Identify which cell holds the provided text, then report its [x, y] central coordinate. 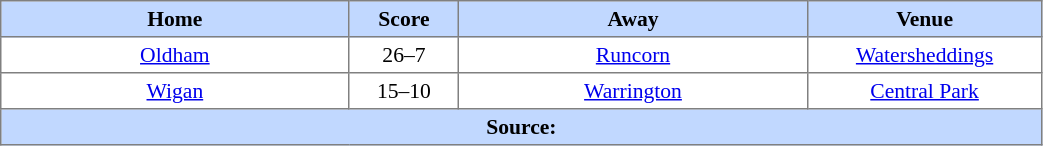
26–7 [404, 55]
15–10 [404, 91]
Away [633, 19]
Oldham [175, 55]
Wigan [175, 91]
Watersheddings [924, 55]
Score [404, 19]
Central Park [924, 91]
Warrington [633, 91]
Runcorn [633, 55]
Source: [522, 127]
Home [175, 19]
Venue [924, 19]
